Scan for the cell matching the given text and deliver its [X, Y] coordinate at center. 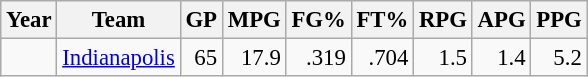
Team [118, 20]
Indianapolis [118, 58]
5.2 [559, 58]
FT% [382, 20]
.704 [382, 58]
PPG [559, 20]
65 [201, 58]
GP [201, 20]
17.9 [254, 58]
1.5 [444, 58]
.319 [318, 58]
FG% [318, 20]
APG [502, 20]
1.4 [502, 58]
Year [29, 20]
RPG [444, 20]
MPG [254, 20]
